Return the [x, y] coordinate for the center point of the cell that contains the specified text.  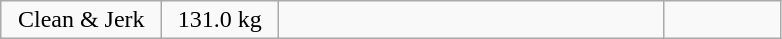
Clean & Jerk [82, 20]
131.0 kg [220, 20]
